Capture the cell that displays the provided text and extract its (X, Y) central coordinate. 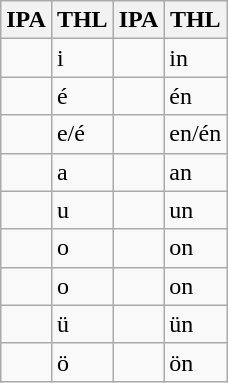
ö (82, 362)
é (82, 96)
an (196, 172)
a (82, 172)
in (196, 58)
ön (196, 362)
en/én (196, 134)
ün (196, 324)
un (196, 210)
u (82, 210)
e/é (82, 134)
én (196, 96)
i (82, 58)
ü (82, 324)
